Provide the (x, y) coordinate of the cell's center where the given text is located.  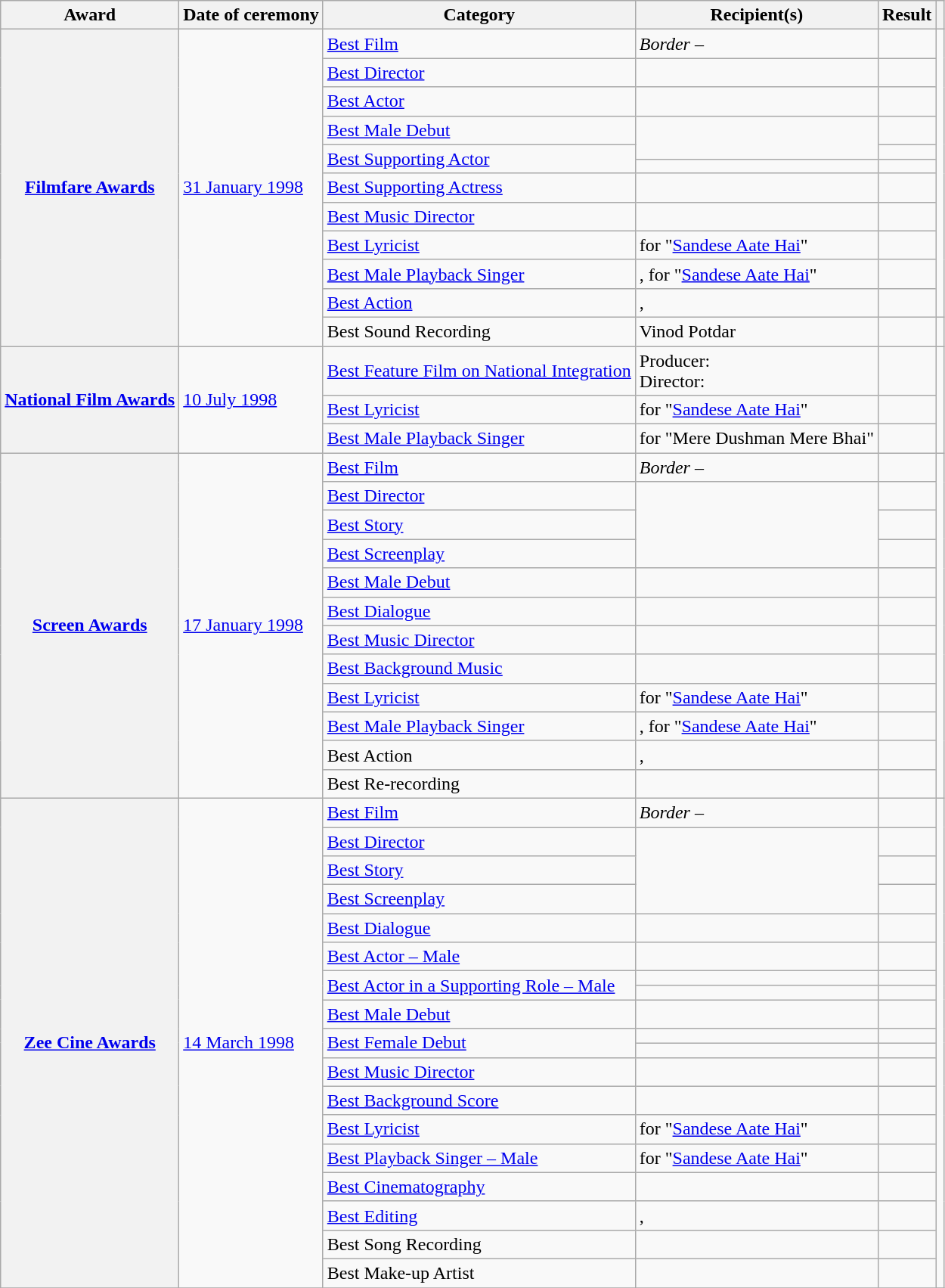
Result (906, 15)
Best Editing (479, 1215)
31 January 1998 (251, 188)
Best Song Recording (479, 1244)
Producer: Director: (756, 371)
Best Female Debut (479, 1043)
Best Playback Singer – Male (479, 1158)
Award (90, 15)
Filmfare Awards (90, 188)
Best Background Music (479, 669)
17 January 1998 (251, 626)
Best Actor – Male (479, 957)
Zee Cine Awards (90, 1042)
Best Re-recording (479, 784)
Best Make-up Artist (479, 1273)
Best Actor (479, 101)
Category (479, 15)
Recipient(s) (756, 15)
for "Mere Dushman Mere Bhai" (756, 439)
Best Supporting Actor (479, 159)
Best Supporting Actress (479, 188)
Vinod Potdar (756, 331)
National Film Awards (90, 399)
Screen Awards (90, 626)
10 July 1998 (251, 399)
Best Background Score (479, 1100)
14 March 1998 (251, 1042)
Date of ceremony (251, 15)
Best Cinematography (479, 1187)
Best Feature Film on National Integration (479, 371)
Best Actor in a Supporting Role – Male (479, 985)
Best Sound Recording (479, 331)
